Output the (X, Y) coordinate of the center of the cell containing the given text.  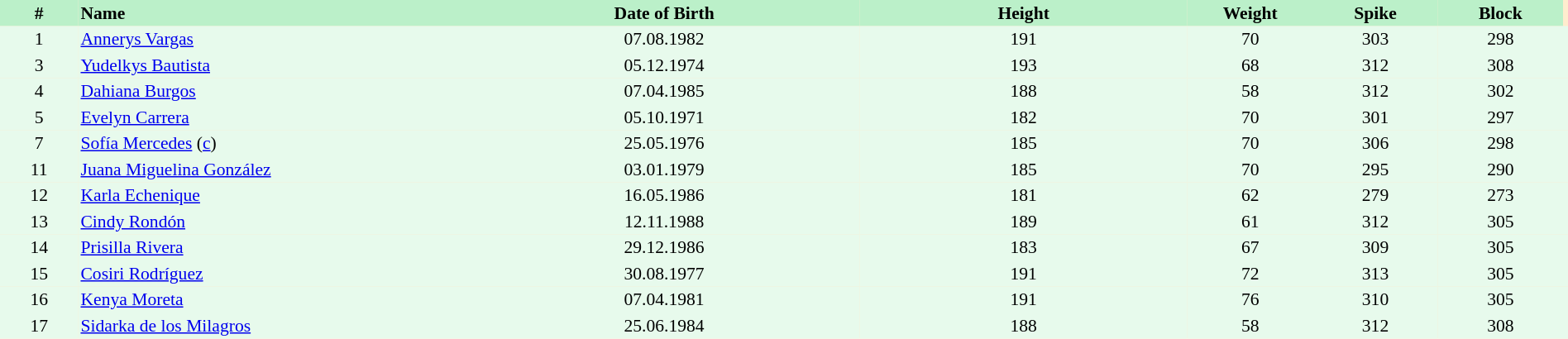
Juana Miguelina González (273, 169)
14 (39, 248)
05.12.1974 (664, 65)
183 (1024, 248)
Name (273, 13)
182 (1024, 117)
Sofía Mercedes (c) (273, 144)
Annerys Vargas (273, 40)
29.12.1986 (664, 248)
07.04.1981 (664, 299)
16.05.1986 (664, 195)
Sidarka de los Milagros (273, 326)
Height (1024, 13)
306 (1374, 144)
07.08.1982 (664, 40)
Kenya Moreta (273, 299)
189 (1024, 222)
61 (1250, 222)
Cosiri Rodríguez (273, 274)
193 (1024, 65)
279 (1374, 195)
313 (1374, 274)
303 (1374, 40)
3 (39, 65)
16 (39, 299)
17 (39, 326)
25.05.1976 (664, 144)
62 (1250, 195)
15 (39, 274)
12 (39, 195)
4 (39, 91)
30.08.1977 (664, 274)
1 (39, 40)
Dahiana Burgos (273, 91)
05.10.1971 (664, 117)
302 (1500, 91)
68 (1250, 65)
273 (1500, 195)
Cindy Rondón (273, 222)
72 (1250, 274)
Weight (1250, 13)
309 (1374, 248)
Prisilla Rivera (273, 248)
67 (1250, 248)
310 (1374, 299)
7 (39, 144)
297 (1500, 117)
181 (1024, 195)
Evelyn Carrera (273, 117)
290 (1500, 169)
295 (1374, 169)
Karla Echenique (273, 195)
301 (1374, 117)
Block (1500, 13)
25.06.1984 (664, 326)
11 (39, 169)
Yudelkys Bautista (273, 65)
76 (1250, 299)
12.11.1988 (664, 222)
07.04.1985 (664, 91)
# (39, 13)
Date of Birth (664, 13)
5 (39, 117)
13 (39, 222)
Spike (1374, 13)
03.01.1979 (664, 169)
